Return (x, y) of the center of cell containing provided text 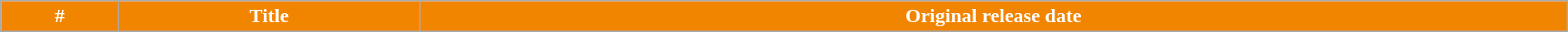
# (60, 16)
Title (270, 16)
Original release date (993, 16)
